Identify which cell holds the provided text, then report its [x, y] central coordinate. 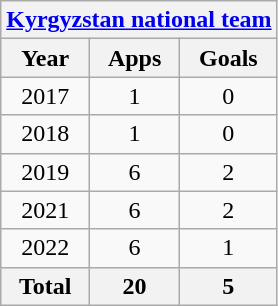
2022 [46, 248]
Year [46, 58]
2019 [46, 172]
2021 [46, 210]
2018 [46, 134]
2017 [46, 96]
Total [46, 286]
Kyrgyzstan national team [139, 20]
Goals [229, 58]
Apps [135, 58]
5 [229, 286]
20 [135, 286]
